Search for the cell housing the specified text and yield its [x, y] center coordinate. 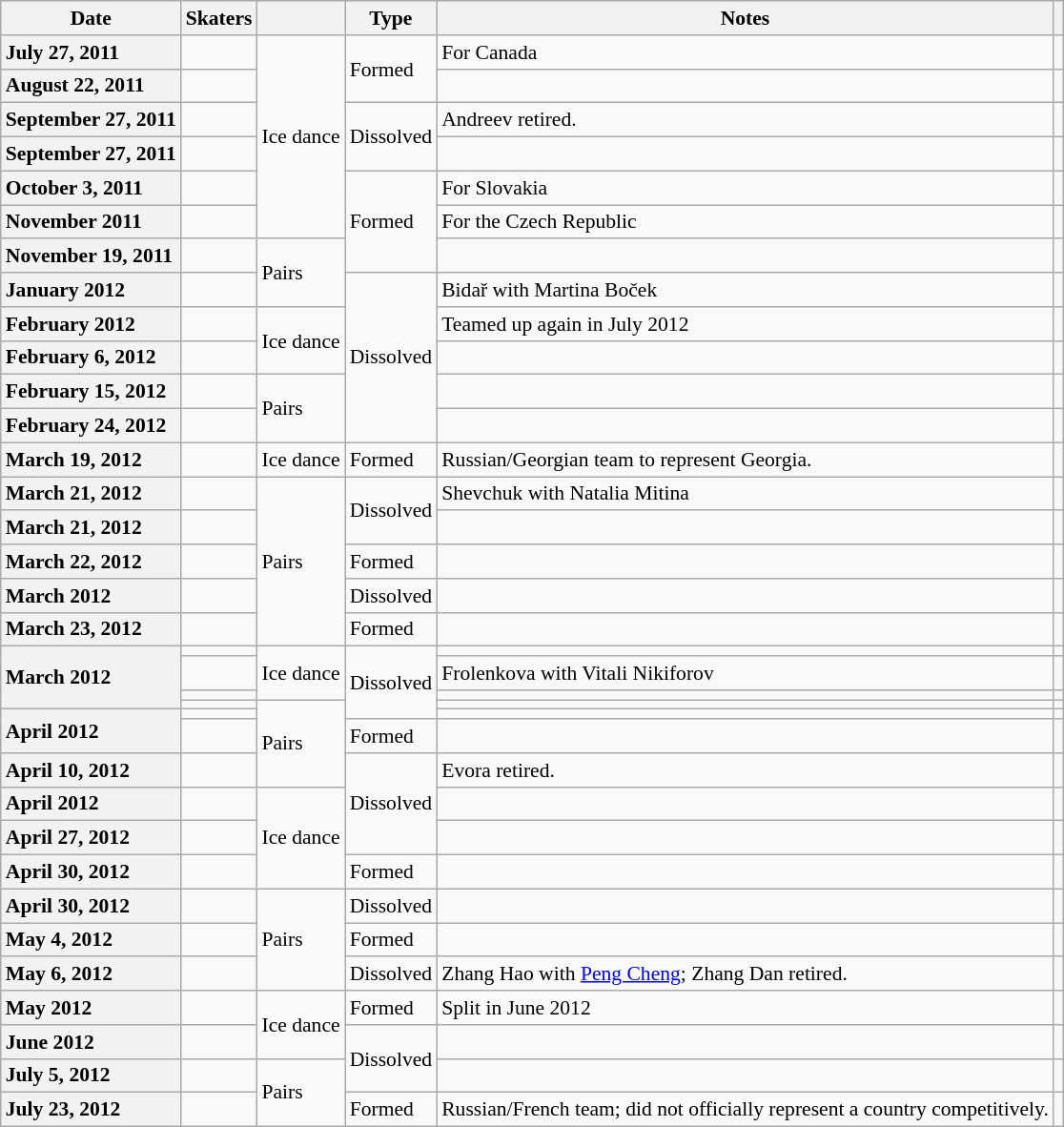
Frolenkova with Vitali Nikiforov [746, 673]
Russian/Georgian team to represent Georgia. [746, 460]
February 15, 2012 [92, 392]
October 3, 2011 [92, 188]
March 23, 2012 [92, 629]
Teamed up again in July 2012 [746, 324]
For the Czech Republic [746, 222]
Shevchuk with Natalia Mitina [746, 494]
May 2012 [92, 1008]
July 23, 2012 [92, 1110]
March 19, 2012 [92, 460]
May 6, 2012 [92, 974]
April 10, 2012 [92, 770]
January 2012 [92, 290]
November 2011 [92, 222]
July 5, 2012 [92, 1076]
August 22, 2011 [92, 86]
Zhang Hao with Peng Cheng; Zhang Dan retired. [746, 974]
Date [92, 18]
April 27, 2012 [92, 838]
Type [391, 18]
Bidař with Martina Boček [746, 290]
July 27, 2011 [92, 52]
March 22, 2012 [92, 562]
Notes [746, 18]
Split in June 2012 [746, 1008]
May 4, 2012 [92, 940]
For Canada [746, 52]
February 24, 2012 [92, 426]
February 6, 2012 [92, 358]
Russian/French team; did not officially represent a country competitively. [746, 1110]
Evora retired. [746, 770]
February 2012 [92, 324]
For Slovakia [746, 188]
Andreev retired. [746, 120]
Skaters [219, 18]
November 19, 2011 [92, 256]
June 2012 [92, 1042]
